Provide the (x, y) coordinate of the cell's center where the given text is located.  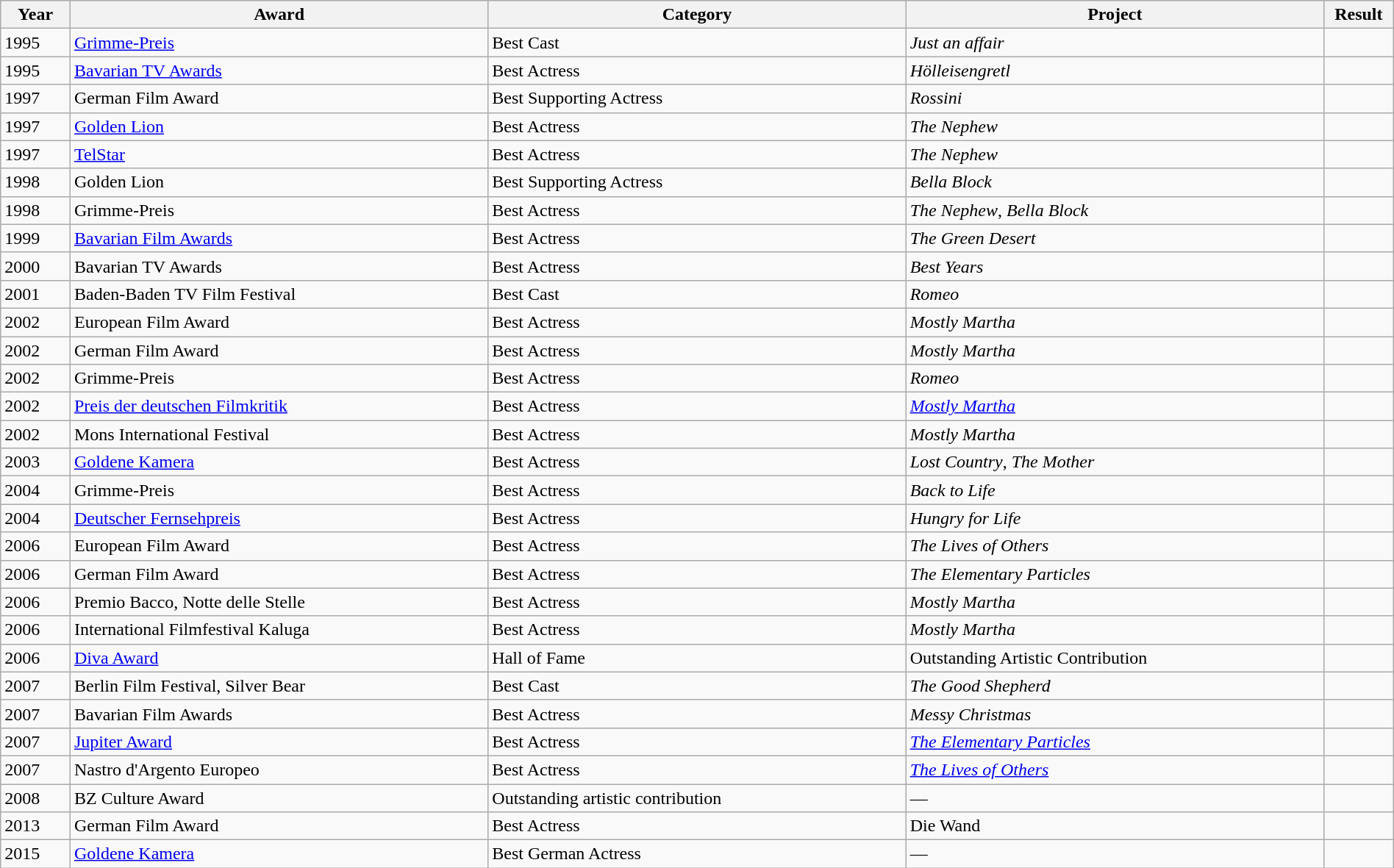
Category (697, 15)
2000 (35, 266)
2003 (35, 462)
Award (279, 15)
Just an affair (1115, 43)
Berlin Film Festival, Silver Bear (279, 686)
2001 (35, 294)
The Green Desert (1115, 238)
Project (1115, 15)
Outstanding artistic contribution (697, 797)
Lost Country, The Mother (1115, 462)
Baden-Baden TV Film Festival (279, 294)
Premio Bacco, Notte delle Stelle (279, 602)
BZ Culture Award (279, 797)
TelStar (279, 154)
International Filmfestival Kaluga (279, 630)
Deutscher Fernsehpreis (279, 518)
Die Wand (1115, 826)
Back to Life (1115, 490)
Nastro d'Argento Europeo (279, 770)
2015 (35, 854)
Bella Block (1115, 182)
Result (1359, 15)
Hungry for Life (1115, 518)
1999 (35, 238)
Hall of Fame (697, 658)
The Nephew, Bella Block (1115, 210)
Diva Award (279, 658)
Outstanding Artistic Contribution (1115, 658)
2013 (35, 826)
Jupiter Award (279, 742)
2008 (35, 797)
Mons International Festival (279, 434)
Preis der deutschen Filmkritik (279, 406)
The Good Shepherd (1115, 686)
Best German Actress (697, 854)
Best Years (1115, 266)
Rossini (1115, 98)
Messy Christmas (1115, 714)
Hölleisengretl (1115, 71)
Year (35, 15)
